Provide the (X, Y) coordinate of the cell's center where the given text is located.  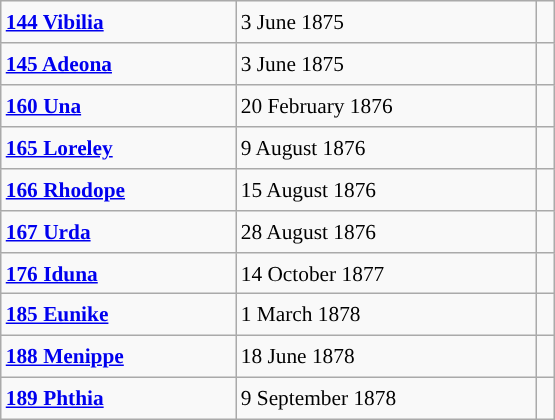
28 August 1876 (386, 231)
9 August 1876 (386, 148)
189 Phthia (118, 399)
176 Iduna (118, 273)
166 Rhodope (118, 189)
167 Urda (118, 231)
165 Loreley (118, 148)
144 Vibilia (118, 22)
145 Adeona (118, 64)
14 October 1877 (386, 273)
15 August 1876 (386, 189)
18 June 1878 (386, 357)
185 Eunike (118, 315)
20 February 1876 (386, 106)
188 Menippe (118, 357)
9 September 1878 (386, 399)
160 Una (118, 106)
1 March 1878 (386, 315)
